Locate the cell with the specified text and output its [x, y] center coordinate. 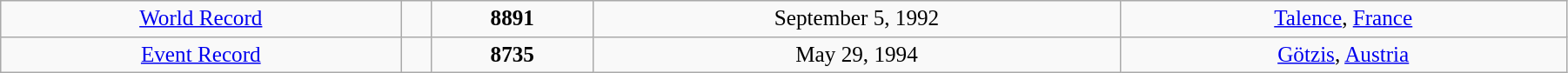
May 29, 1994 [856, 55]
Event Record [201, 55]
8891 [513, 19]
World Record [201, 19]
September 5, 1992 [856, 19]
Talence, France [1344, 19]
8735 [513, 55]
Götzis, Austria [1344, 55]
